Scan for the cell matching the given text and deliver its (x, y) coordinate at center. 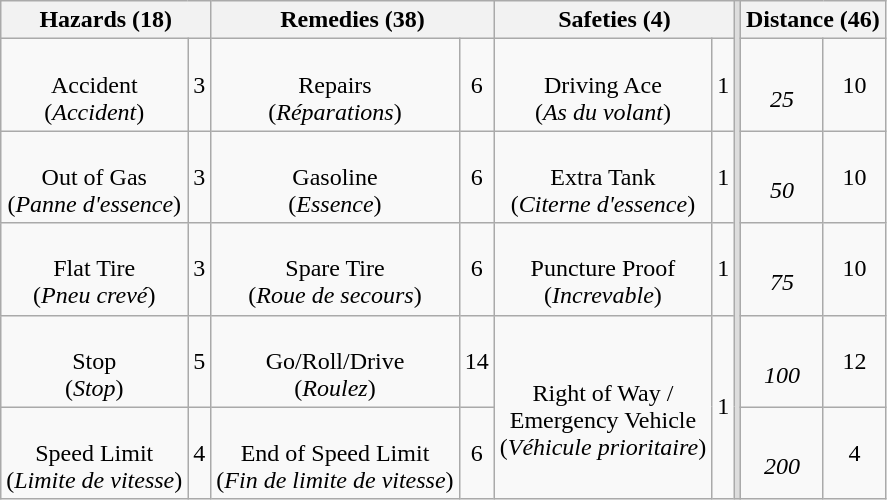
75 (782, 269)
25 (782, 85)
Right of Way /Emergency Vehicle(Véhicule prioritaire) (602, 407)
200 (782, 453)
Safeties (4) (614, 20)
12 (854, 361)
End of Speed Limit(Fin de limite de vitesse) (335, 453)
Hazards (18) (106, 20)
100 (782, 361)
Remedies (38) (352, 20)
Puncture Proof(Increvable) (602, 269)
Gasoline(Essence) (335, 177)
Go/Roll/Drive(Roulez) (335, 361)
Stop(Stop) (94, 361)
Flat Tire(Pneu crevé) (94, 269)
Extra Tank(Citerne d'essence) (602, 177)
50 (782, 177)
Repairs(Réparations) (335, 85)
Spare Tire(Roue de secours) (335, 269)
Driving Ace(As du volant) (602, 85)
Distance (46) (812, 20)
14 (476, 361)
5 (200, 361)
Speed Limit(Limite de vitesse) (94, 453)
Out of Gas(Panne d'essence) (94, 177)
Accident(Accident) (94, 85)
